Return the [X, Y] coordinate for the center point of the cell that contains the specified text.  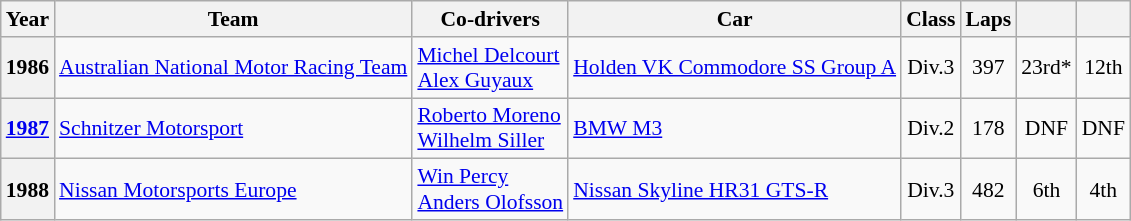
4th [1104, 190]
6th [1046, 190]
Nissan Skyline HR31 GTS-R [734, 190]
Win Percy Anders Olofsson [490, 190]
Car [734, 19]
482 [988, 190]
12th [1104, 68]
Holden VK Commodore SS Group A [734, 68]
Australian National Motor Racing Team [233, 68]
Roberto Moreno Wilhelm Siller [490, 128]
Year [28, 19]
23rd* [1046, 68]
Team [233, 19]
BMW M3 [734, 128]
Michel Delcourt Alex Guyaux [490, 68]
397 [988, 68]
Co-drivers [490, 19]
Class [930, 19]
Div.2 [930, 128]
Schnitzer Motorsport [233, 128]
1988 [28, 190]
Laps [988, 19]
178 [988, 128]
Nissan Motorsports Europe [233, 190]
1986 [28, 68]
1987 [28, 128]
